Return the (X, Y) coordinate for the center point of the cell that contains the specified text.  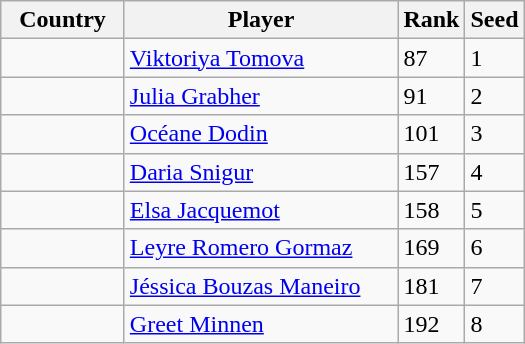
158 (432, 210)
5 (494, 210)
Country (63, 20)
Océane Dodin (261, 134)
91 (432, 96)
Daria Snigur (261, 172)
6 (494, 248)
Jéssica Bouzas Maneiro (261, 286)
7 (494, 286)
169 (432, 248)
1 (494, 58)
3 (494, 134)
Elsa Jacquemot (261, 210)
157 (432, 172)
181 (432, 286)
Rank (432, 20)
192 (432, 324)
4 (494, 172)
101 (432, 134)
8 (494, 324)
Julia Grabher (261, 96)
87 (432, 58)
Greet Minnen (261, 324)
Viktoriya Tomova (261, 58)
2 (494, 96)
Leyre Romero Gormaz (261, 248)
Player (261, 20)
Seed (494, 20)
